Find where the given text appears and provide that cell's center as (x, y) coordinate. 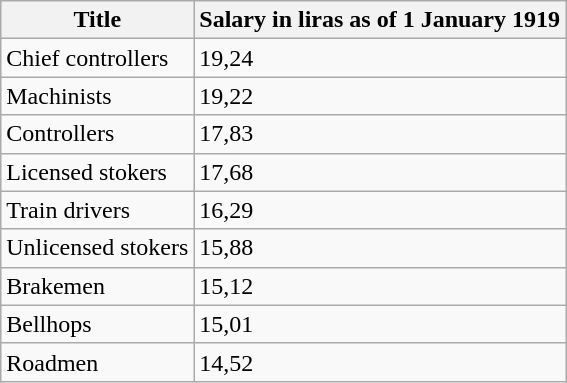
19,24 (380, 58)
Train drivers (98, 210)
17,68 (380, 172)
Machinists (98, 96)
Unlicensed stokers (98, 248)
17,83 (380, 134)
Controllers (98, 134)
Chief controllers (98, 58)
Bellhops (98, 324)
Title (98, 20)
15,01 (380, 324)
15,12 (380, 286)
Salary in liras as of 1 January 1919 (380, 20)
14,52 (380, 362)
16,29 (380, 210)
15,88 (380, 248)
Roadmen (98, 362)
Licensed stokers (98, 172)
Brakemen (98, 286)
19,22 (380, 96)
